Provide the (X, Y) coordinate of the cell's center where the given text is located.  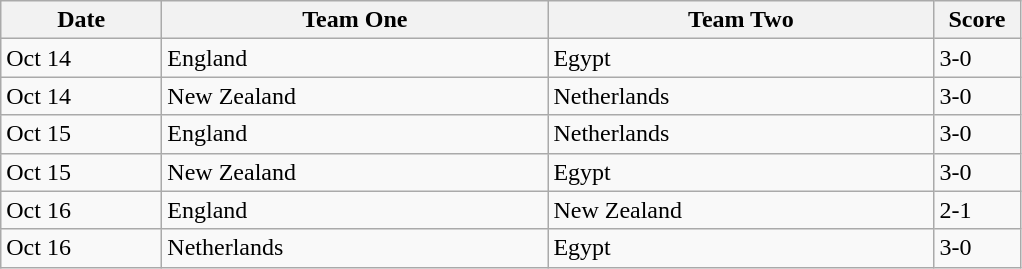
Score (977, 20)
2-1 (977, 210)
Date (82, 20)
Team Two (741, 20)
Team One (355, 20)
